Output the (X, Y) coordinate of the center of the cell containing the given text.  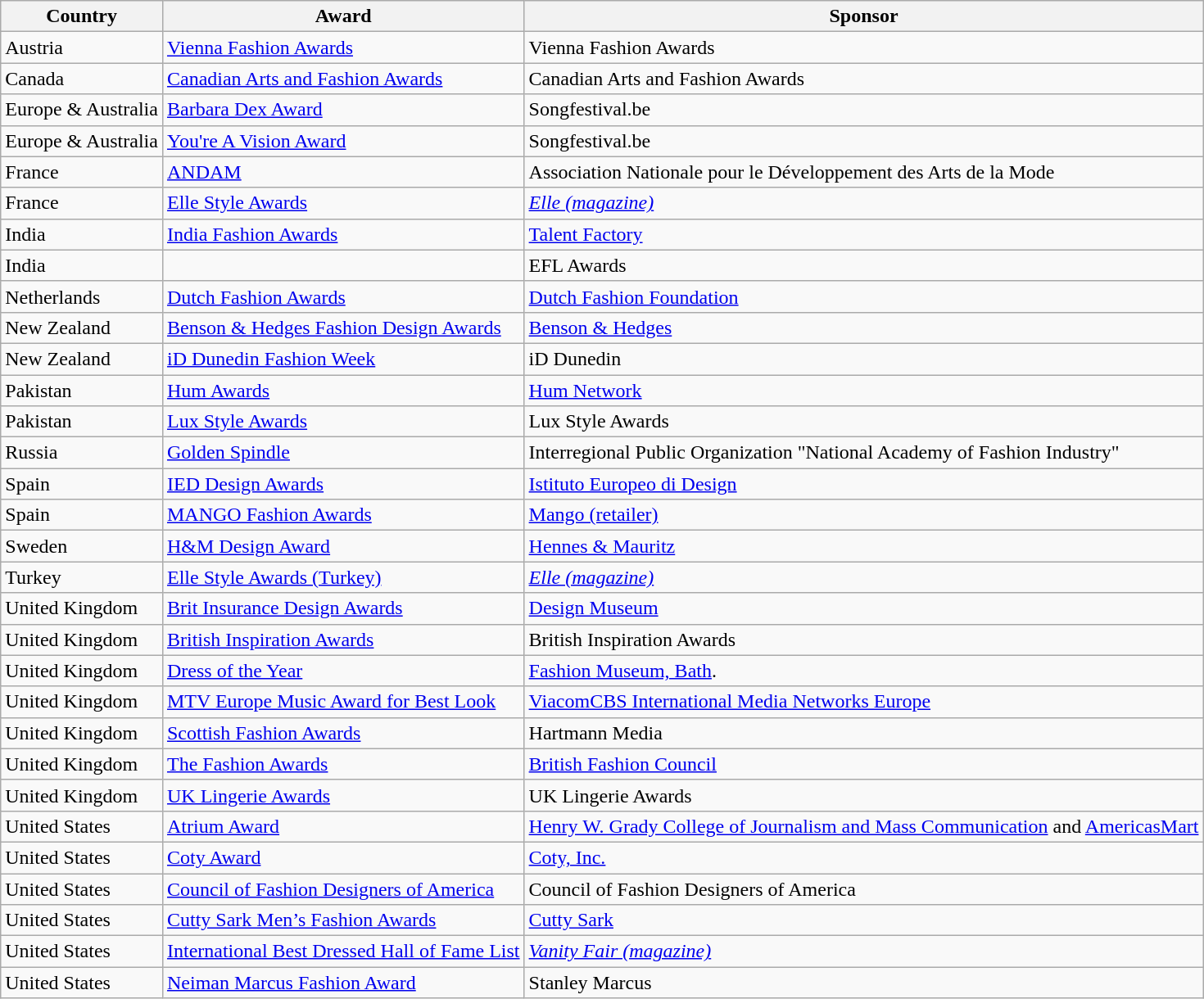
Neiman Marcus Fashion Award (343, 983)
Vanity Fair (magazine) (863, 952)
iD Dunedin (863, 359)
Elle Style Awards (Turkey) (343, 577)
Coty, Inc. (863, 857)
Henry W. Grady College of Journalism and Mass Communication and AmericasMart (863, 826)
Fashion Museum, Bath. (863, 671)
Elle Style Awards (343, 203)
Dutch Fashion Foundation (863, 296)
Hum Network (863, 391)
The Fashion Awards (343, 764)
Cutty Sark Men’s Fashion Awards (343, 920)
Interregional Public Organization "National Academy of Fashion Industry" (863, 453)
Hartmann Media (863, 733)
ViacomCBS International Media Networks Europe (863, 702)
EFL Awards (863, 265)
Hum Awards (343, 391)
Dress of the Year (343, 671)
Russia (82, 453)
iD Dunedin Fashion Week (343, 359)
Country (82, 16)
You're A Vision Award (343, 141)
Benson & Hedges Fashion Design Awards (343, 328)
Award (343, 16)
Association Nationale pour le Développement des Arts de la Mode (863, 172)
Scottish Fashion Awards (343, 733)
H&M Design Award (343, 546)
Barbara Dex Award (343, 110)
Austria (82, 47)
India Fashion Awards (343, 234)
International Best Dressed Hall of Fame List (343, 952)
Istituto Europeo di Design (863, 484)
Sweden (82, 546)
British Fashion Council (863, 764)
Dutch Fashion Awards (343, 296)
ANDAM (343, 172)
Sponsor (863, 16)
Canada (82, 79)
Mango (retailer) (863, 515)
Stanley Marcus (863, 983)
Design Museum (863, 608)
Turkey (82, 577)
Brit Insurance Design Awards (343, 608)
Hennes & Mauritz (863, 546)
Benson & Hedges (863, 328)
Netherlands (82, 296)
Talent Factory (863, 234)
Atrium Award (343, 826)
MTV Europe Music Award for Best Look (343, 702)
IED Design Awards (343, 484)
MANGO Fashion Awards (343, 515)
Coty Award (343, 857)
Cutty Sark (863, 920)
Golden Spindle (343, 453)
